From the cell containing the given text, extract its center point as [X, Y] coordinate. 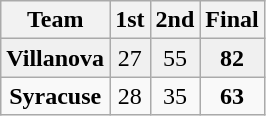
63 [232, 96]
Team [56, 20]
82 [232, 58]
Villanova [56, 58]
27 [130, 58]
28 [130, 96]
Syracuse [56, 96]
Final [232, 20]
55 [175, 58]
35 [175, 96]
2nd [175, 20]
1st [130, 20]
